Detect which cell encompasses the target text, then output its [X, Y] center coordinate. 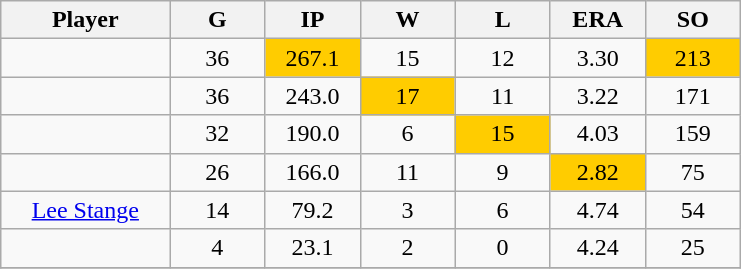
W [408, 20]
23.1 [312, 248]
IP [312, 20]
166.0 [312, 172]
4 [218, 248]
0 [502, 248]
L [502, 20]
14 [218, 210]
4.24 [598, 248]
3.30 [598, 58]
Player [86, 20]
26 [218, 172]
32 [218, 134]
267.1 [312, 58]
171 [692, 96]
SO [692, 20]
17 [408, 96]
4.03 [598, 134]
213 [692, 58]
9 [502, 172]
12 [502, 58]
54 [692, 210]
190.0 [312, 134]
79.2 [312, 210]
159 [692, 134]
3 [408, 210]
2.82 [598, 172]
4.74 [598, 210]
75 [692, 172]
Lee Stange [86, 210]
2 [408, 248]
ERA [598, 20]
25 [692, 248]
243.0 [312, 96]
3.22 [598, 96]
G [218, 20]
